From the cell containing the given text, extract its center point as [X, Y] coordinate. 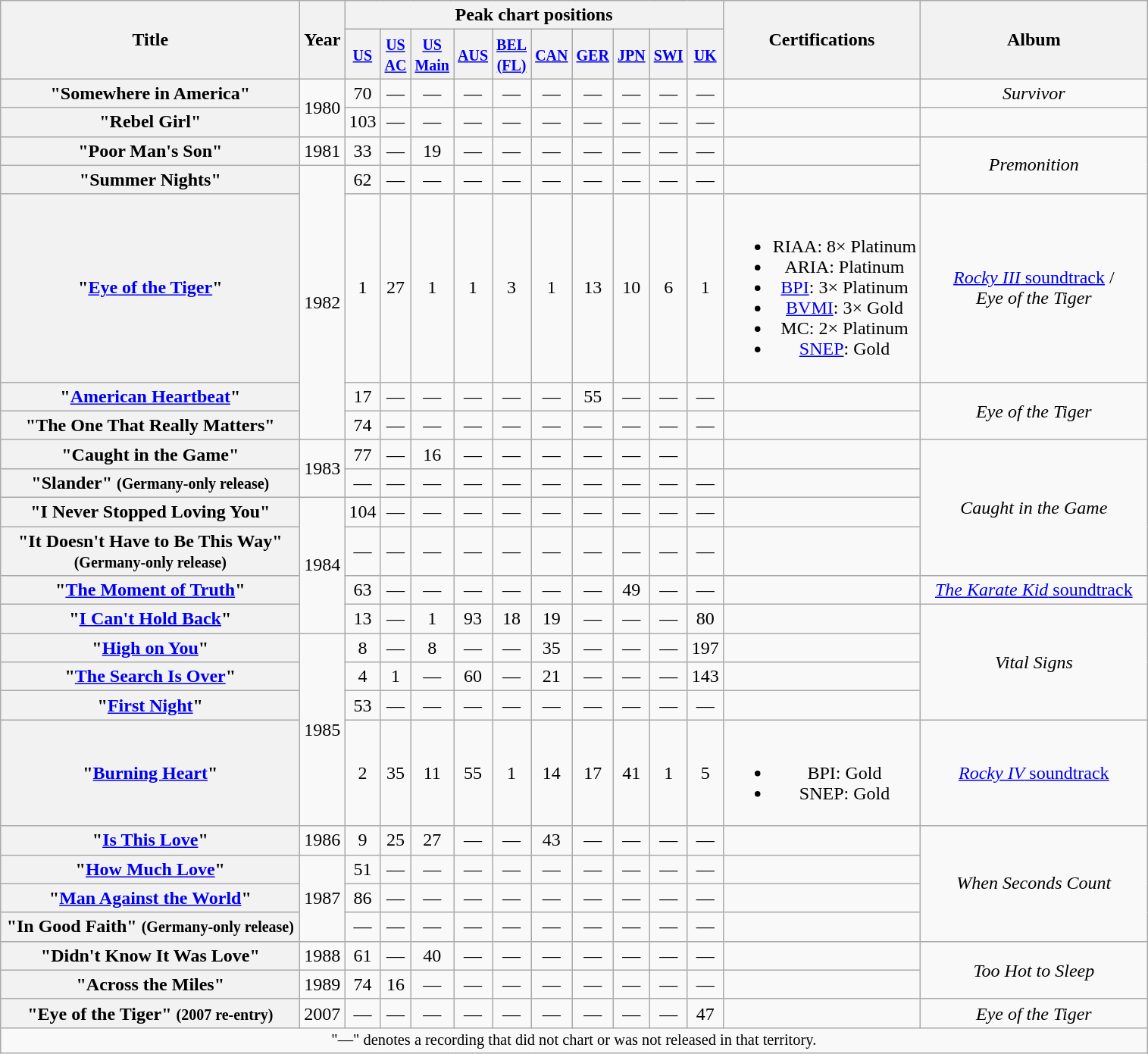
RIAA: 8× PlatinumARIA: PlatinumBPI: 3× PlatinumBVMI: 3× GoldMC: 2× PlatinumSNEP: Gold [821, 288]
The Karate Kid soundtrack [1034, 590]
197 [705, 648]
"The Search Is Over" [150, 677]
70 [362, 93]
"Somewhere in America" [150, 93]
86 [362, 898]
93 [473, 619]
10 [631, 288]
Rocky IV soundtrack [1034, 773]
US [362, 55]
UK [705, 55]
49 [631, 590]
60 [473, 677]
53 [362, 705]
3 [512, 288]
2 [362, 773]
1987 [323, 898]
21 [552, 677]
USAC [396, 55]
"Caught in the Game" [150, 454]
1986 [323, 840]
"Didn't Know It Was Love" [150, 955]
62 [362, 180]
1983 [323, 468]
Premonition [1034, 165]
When Seconds Count [1034, 884]
51 [362, 869]
"Man Against the World" [150, 898]
Rocky III soundtrack /Eye of the Tiger [1034, 288]
"I Never Stopped Loving You" [150, 511]
BPI: GoldSNEP: Gold [821, 773]
18 [512, 619]
"I Can't Hold Back" [150, 619]
33 [362, 151]
"Poor Man's Son" [150, 151]
1989 [323, 984]
1985 [323, 730]
GER [593, 55]
SWI [668, 55]
6 [668, 288]
Certifications [821, 39]
"American Heartbeat" [150, 396]
"The One That Really Matters" [150, 425]
77 [362, 454]
"First Night" [150, 705]
"The Moment of Truth" [150, 590]
40 [432, 955]
"Burning Heart" [150, 773]
1982 [323, 302]
"In Good Faith" (Germany-only release) [150, 927]
143 [705, 677]
"Summer Nights" [150, 180]
Album [1034, 39]
"Is This Love" [150, 840]
"Rebel Girl" [150, 122]
Survivor [1034, 93]
47 [705, 1013]
AUS [473, 55]
"It Doesn't Have to Be This Way" (Germany-only release) [150, 550]
11 [432, 773]
1984 [323, 565]
14 [552, 773]
"How Much Love" [150, 869]
43 [552, 840]
104 [362, 511]
63 [362, 590]
5 [705, 773]
Peak chart positions [533, 15]
103 [362, 122]
61 [362, 955]
"Slander" (Germany-only release) [150, 483]
1988 [323, 955]
"Across the Miles" [150, 984]
"Eye of the Tiger" (2007 re-entry) [150, 1013]
Too Hot to Sleep [1034, 970]
"High on You" [150, 648]
JPN [631, 55]
Vital Signs [1034, 662]
USMain [432, 55]
BEL(FL) [512, 55]
80 [705, 619]
CAN [552, 55]
"—" denotes a recording that did not chart or was not released in that territory. [574, 1040]
Year [323, 39]
Title [150, 39]
Caught in the Game [1034, 508]
"Eye of the Tiger" [150, 288]
41 [631, 773]
4 [362, 677]
25 [396, 840]
9 [362, 840]
1981 [323, 151]
2007 [323, 1013]
1980 [323, 108]
